From the cell containing the given text, extract its center point as (x, y) coordinate. 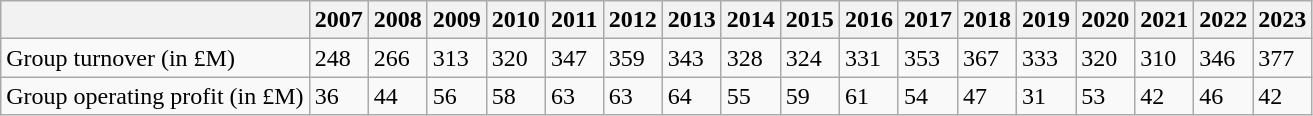
2021 (1164, 20)
2007 (338, 20)
47 (986, 96)
2010 (516, 20)
2022 (1224, 20)
2013 (692, 20)
2019 (1046, 20)
313 (456, 58)
Group turnover (in £M) (155, 58)
367 (986, 58)
359 (632, 58)
2023 (1282, 20)
36 (338, 96)
56 (456, 96)
61 (868, 96)
377 (1282, 58)
54 (928, 96)
2018 (986, 20)
2014 (750, 20)
343 (692, 58)
31 (1046, 96)
2009 (456, 20)
353 (928, 58)
Group operating profit (in £M) (155, 96)
328 (750, 58)
2011 (574, 20)
2012 (632, 20)
44 (398, 96)
2015 (810, 20)
58 (516, 96)
324 (810, 58)
310 (1164, 58)
333 (1046, 58)
2016 (868, 20)
64 (692, 96)
59 (810, 96)
331 (868, 58)
53 (1106, 96)
248 (338, 58)
346 (1224, 58)
266 (398, 58)
55 (750, 96)
347 (574, 58)
2008 (398, 20)
46 (1224, 96)
2020 (1106, 20)
2017 (928, 20)
